Output the (x, y) coordinate of the center of the cell containing the given text.  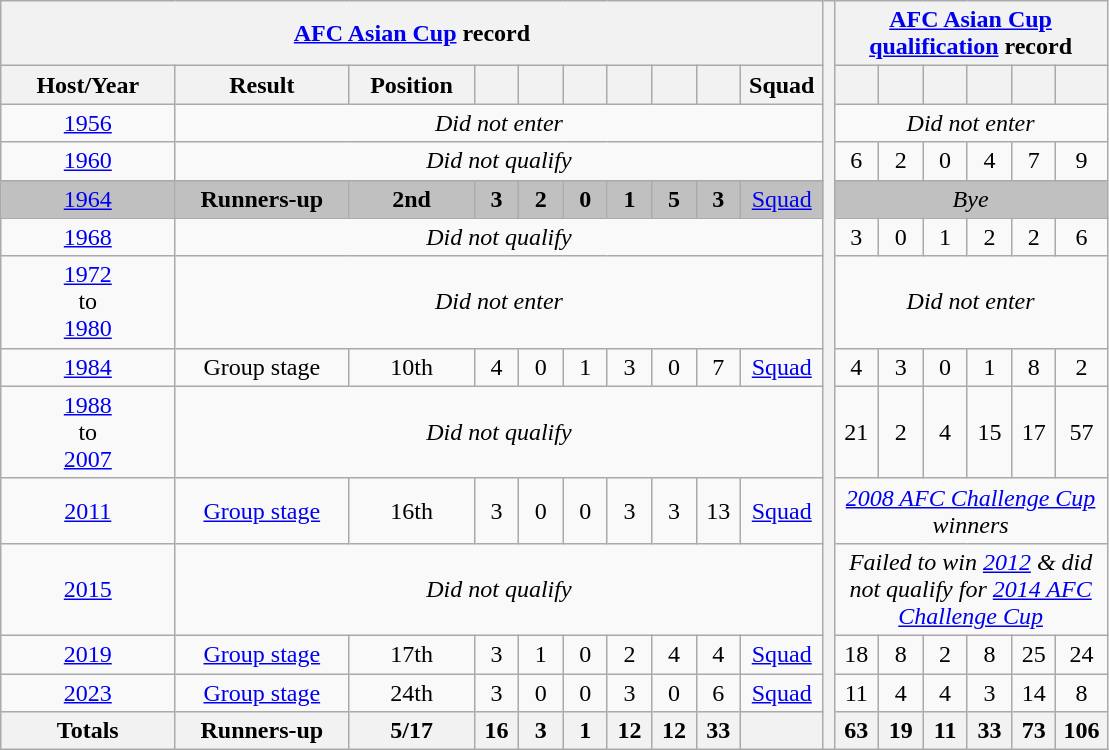
57 (1082, 432)
Bye (970, 199)
14 (1034, 693)
16 (496, 731)
24th (412, 693)
21 (856, 432)
18 (856, 654)
25 (1034, 654)
16th (412, 510)
2011 (88, 510)
2023 (88, 693)
Host/Year (88, 85)
19 (901, 731)
1964 (88, 199)
63 (856, 731)
73 (1034, 731)
2019 (88, 654)
15 (989, 432)
5 (674, 199)
1968 (88, 237)
106 (1082, 731)
24 (1082, 654)
AFC Asian Cup record (412, 34)
Totals (88, 731)
1960 (88, 161)
2015 (88, 589)
2008 AFC Challenge Cup winners (970, 510)
1988to 2007 (88, 432)
5/17 (412, 731)
17 (1034, 432)
10th (412, 367)
9 (1082, 161)
13 (718, 510)
Position (412, 85)
1984 (88, 367)
AFC Asian Cup qualification record (970, 34)
Failed to win 2012 & did not qualify for 2014 AFC Challenge Cup (970, 589)
2nd (412, 199)
17th (412, 654)
1956 (88, 123)
Result (262, 85)
1972to 1980 (88, 302)
